Locate the cell with the specified text and output its [X, Y] center coordinate. 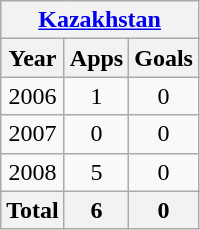
Apps [96, 58]
6 [96, 210]
Kazakhstan [100, 20]
5 [96, 172]
Year [33, 58]
2006 [33, 96]
2008 [33, 172]
Total [33, 210]
2007 [33, 134]
Goals [164, 58]
1 [96, 96]
